Scan for the cell matching the given text and deliver its (x, y) coordinate at center. 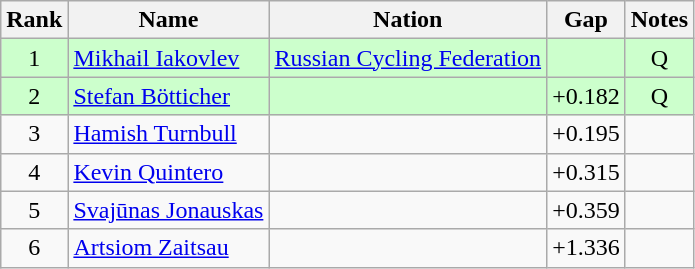
1 (34, 58)
Kevin Quintero (168, 172)
Artsiom Zaitsau (168, 248)
Rank (34, 20)
+0.315 (586, 172)
Hamish Turnbull (168, 134)
+0.359 (586, 210)
5 (34, 210)
Notes (659, 20)
Name (168, 20)
4 (34, 172)
3 (34, 134)
Stefan Bötticher (168, 96)
2 (34, 96)
Gap (586, 20)
Nation (408, 20)
+0.182 (586, 96)
+0.195 (586, 134)
Mikhail Iakovlev (168, 58)
+1.336 (586, 248)
Svajūnas Jonauskas (168, 210)
Russian Cycling Federation (408, 58)
6 (34, 248)
